Return [X, Y] of the center of cell containing provided text 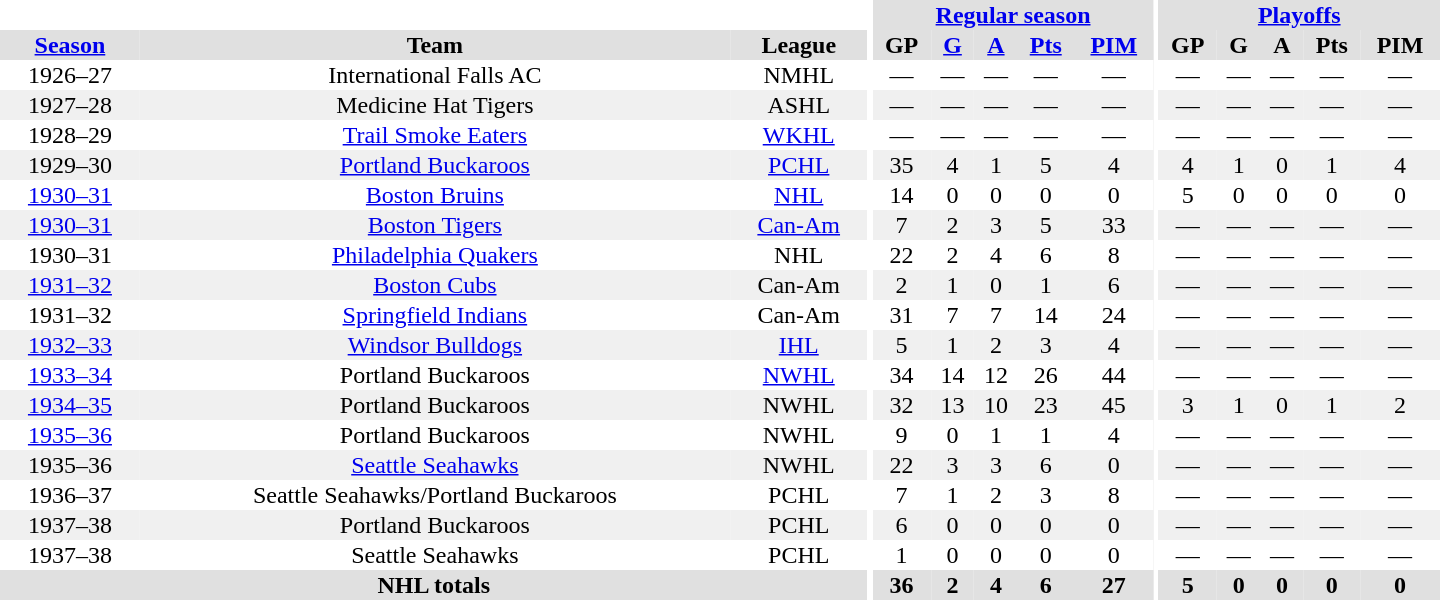
WKHL [799, 135]
Playoffs [1300, 15]
Springfield Indians [435, 315]
Boston Tigers [435, 225]
33 [1114, 225]
Windsor Bulldogs [435, 345]
12 [996, 375]
36 [901, 585]
1928–29 [70, 135]
10 [996, 405]
1932–33 [70, 345]
Philadelphia Quakers [435, 255]
Medicine Hat Tigers [435, 105]
31 [901, 315]
24 [1114, 315]
32 [901, 405]
NMHL [799, 75]
1934–35 [70, 405]
26 [1046, 375]
1926–27 [70, 75]
ASHL [799, 105]
45 [1114, 405]
Boston Cubs [435, 285]
1933–34 [70, 375]
1936–37 [70, 495]
International Falls AC [435, 75]
34 [901, 375]
Team [435, 45]
League [799, 45]
23 [1046, 405]
Seattle Seahawks/Portland Buckaroos [435, 495]
35 [901, 165]
9 [901, 435]
IHL [799, 345]
1929–30 [70, 165]
Trail Smoke Eaters [435, 135]
1927–28 [70, 105]
Boston Bruins [435, 195]
44 [1114, 375]
27 [1114, 585]
Season [70, 45]
13 [952, 405]
NHL totals [434, 585]
Regular season [1012, 15]
